Return the [X, Y] coordinate for the center point of the cell that contains the specified text.  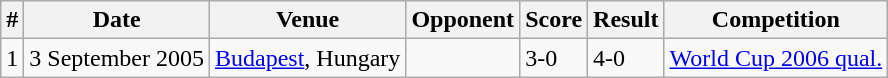
Competition [776, 20]
Score [554, 20]
# [12, 20]
World Cup 2006 qual. [776, 58]
4-0 [626, 58]
3 September 2005 [117, 58]
Date [117, 20]
3-0 [554, 58]
Opponent [463, 20]
Venue [308, 20]
Budapest, Hungary [308, 58]
Result [626, 20]
1 [12, 58]
